From the cell containing the given text, extract its center point as [X, Y] coordinate. 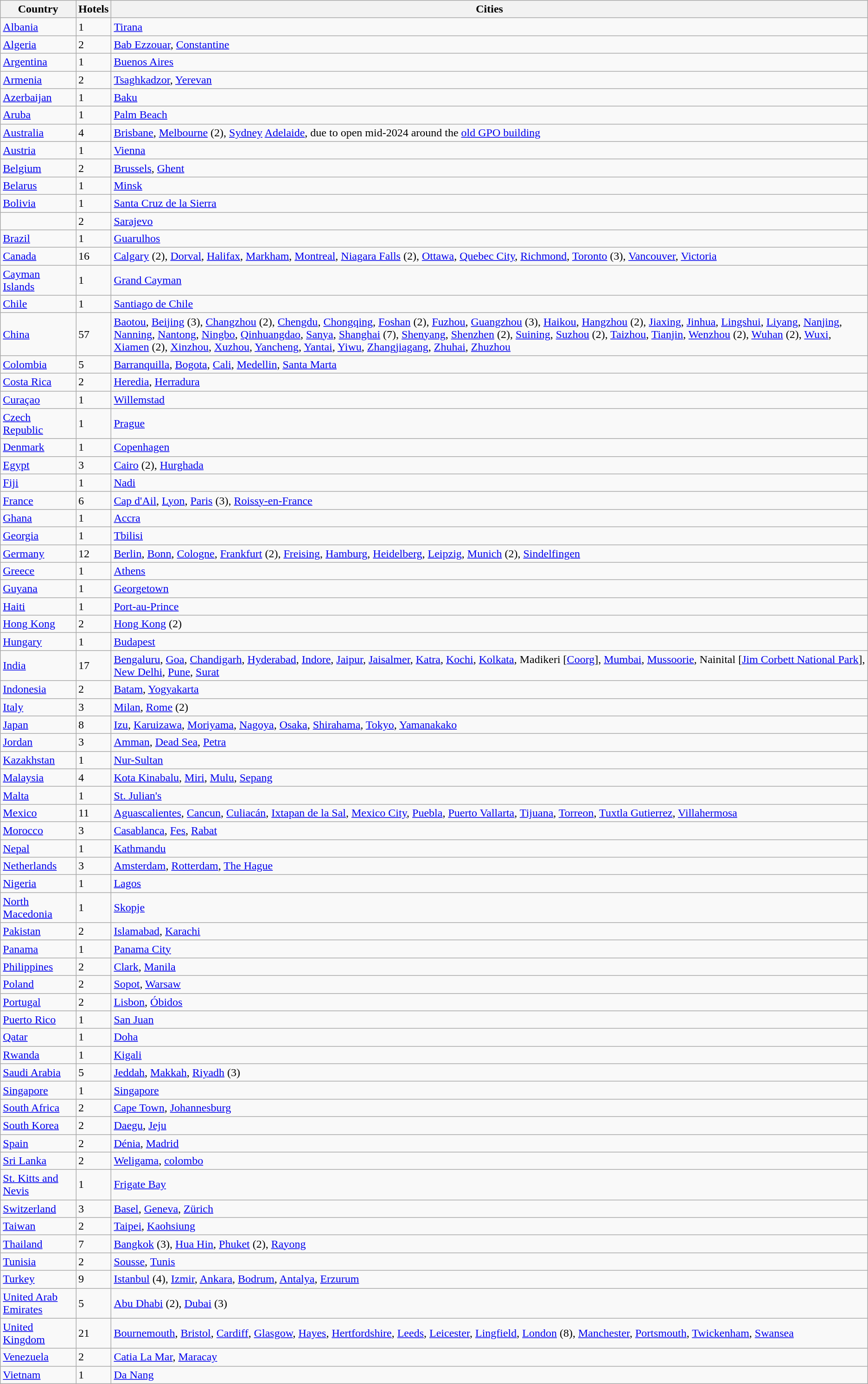
Costa Rica [38, 382]
Hotels [94, 9]
Panama [38, 949]
Bab Ezzouar, Constantine [490, 45]
Amman, Dead Sea, Petra [490, 742]
Mexico [38, 813]
Azerbaijan [38, 97]
Buenos Aires [490, 62]
Belarus [38, 185]
Baku [490, 97]
Nigeria [38, 884]
Malta [38, 795]
Milan, Rome (2) [490, 707]
Curaçao [38, 400]
Skopje [490, 908]
Cities [490, 9]
Poland [38, 984]
Catia La Mar, Maracay [490, 1357]
St. Kitts and Nevis [38, 1185]
Chile [38, 304]
Qatar [38, 1037]
Da Nang [490, 1375]
Santiago de Chile [490, 304]
Czech Republic [38, 424]
21 [94, 1333]
Japan [38, 725]
Canada [38, 256]
Fiji [38, 483]
Egypt [38, 465]
Heredia, Herradura [490, 382]
Port-au-Prince [490, 606]
Kigali [490, 1055]
Nur-Sultan [490, 760]
Kazakhstan [38, 760]
China [38, 334]
Izu, Karuizawa, Moriyama, Nagoya, Osaka, Shirahama, Tokyo, Yamanakako [490, 725]
Vietnam [38, 1375]
Cayman Islands [38, 280]
North Macedonia [38, 908]
Tirana [490, 27]
Portugal [38, 1002]
Sousse, Tunis [490, 1262]
Barranquilla, Bogota, Cali, Medellin, Santa Marta [490, 364]
Nadi [490, 483]
Cairo (2), Hurghada [490, 465]
Batam, Yogyakarta [490, 689]
Colombia [38, 364]
8 [94, 725]
Rwanda [38, 1055]
Bangkok (3), Hua Hin, Phuket (2), Rayong [490, 1244]
Brussels, Ghent [490, 168]
Athens [490, 571]
Santa Cruz de la Sierra [490, 203]
Germany [38, 553]
Basel, Geneva, Zürich [490, 1209]
Bolivia [38, 203]
Austria [38, 150]
Dénia, Madrid [490, 1143]
Ghana [38, 518]
Sopot, Warsaw [490, 984]
Morocco [38, 830]
Palm Beach [490, 115]
Frigate Bay [490, 1185]
United Kingdom [38, 1333]
Belgium [38, 168]
Argentina [38, 62]
Jordan [38, 742]
9 [94, 1279]
Vienna [490, 150]
Tbilisi [490, 536]
Hong Kong (2) [490, 624]
Clark, Manila [490, 967]
Saudi Arabia [38, 1072]
Willemstad [490, 400]
Panama City [490, 949]
Taiwan [38, 1226]
7 [94, 1244]
Greece [38, 571]
Malaysia [38, 778]
Georgia [38, 536]
Copenhagen [490, 447]
Berlin, Bonn, Cologne, Frankfurt (2), Freising, Hamburg, Heidelberg, Leipzig, Munich (2), Sindelfingen [490, 553]
Country [38, 9]
Guyana [38, 589]
11 [94, 813]
Pakistan [38, 931]
Bournemouth, Bristol, Cardiff, Glasgow, Hayes, Hertfordshire, Leeds, Leicester, Lingfield, London (8), Manchester, Portsmouth, Twickenham, Swansea [490, 1333]
Kathmandu [490, 848]
12 [94, 553]
Netherlands [38, 866]
Denmark [38, 447]
Venezuela [38, 1357]
Italy [38, 707]
Tunisia [38, 1262]
Philippines [38, 967]
Aguascalientes, Cancun, Culiacán, Ixtapan de la Sal, Mexico City, Puebla, Puerto Vallarta, Tijuana, Torreon, Tuxtla Gutierrez, Villahermosa [490, 813]
Calgary (2), Dorval, Halifax, Markham, Montreal, Niagara Falls (2), Ottawa, Quebec City, Richmond, Toronto (3), Vancouver, Victoria [490, 256]
Guarulhos [490, 239]
Aruba [38, 115]
Grand Cayman [490, 280]
Daegu, Jeju [490, 1125]
Budapest [490, 642]
Switzerland [38, 1209]
Islamabad, Karachi [490, 931]
Jeddah, Makkah, Riyadh (3) [490, 1072]
16 [94, 256]
South Africa [38, 1108]
Taipei, Kaohsiung [490, 1226]
Istanbul (4), Izmir, Ankara, Bodrum, Antalya, Erzurum [490, 1279]
Indonesia [38, 689]
Nepal [38, 848]
Cap d'Ail, Lyon, Paris (3), Roissy-en-France [490, 500]
Cape Town, Johannesburg [490, 1108]
Turkey [38, 1279]
France [38, 500]
San Juan [490, 1020]
India [38, 666]
57 [94, 334]
Sri Lanka [38, 1161]
South Korea [38, 1125]
Accra [490, 518]
Tsaghkadzor, Yerevan [490, 80]
Casablanca, Fes, Rabat [490, 830]
Sarajevo [490, 221]
Lagos [490, 884]
Australia [38, 133]
6 [94, 500]
United Arab Emirates [38, 1303]
17 [94, 666]
Hong Kong [38, 624]
Puerto Rico [38, 1020]
Doha [490, 1037]
Abu Dhabi (2), Dubai (3) [490, 1303]
Spain [38, 1143]
Lisbon, Óbidos [490, 1002]
Georgetown [490, 589]
Minsk [490, 185]
Albania [38, 27]
Brisbane, Melbourne (2), Sydney Adelaide, due to open mid-2024 around the old GPO building [490, 133]
Kota Kinabalu, Miri, Mulu, Sepang [490, 778]
Thailand [38, 1244]
Hungary [38, 642]
Algeria [38, 45]
Prague [490, 424]
Haiti [38, 606]
Brazil [38, 239]
Amsterdam, Rotterdam, The Hague [490, 866]
Armenia [38, 80]
Weligama, colombo [490, 1161]
St. Julian's [490, 795]
